Extract the [x, y] coordinate from the center of the cell holding the provided text.  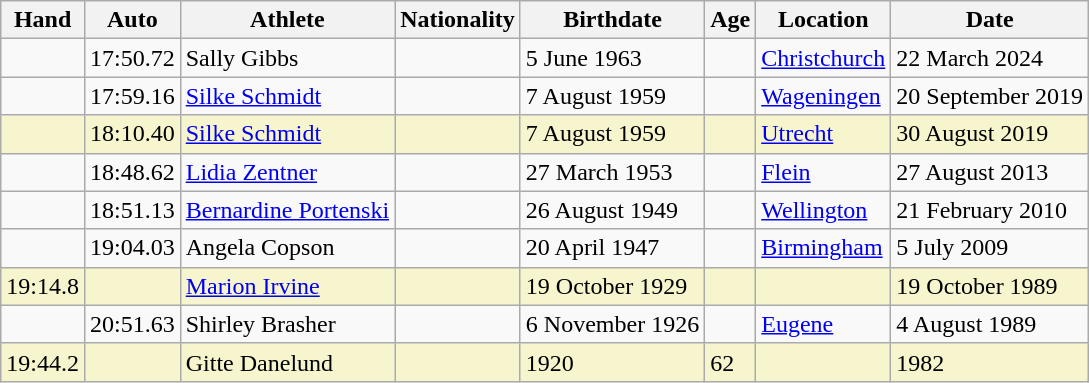
18:10.40 [132, 134]
Gitte Danelund [287, 362]
Lidia Zentner [287, 172]
Marion Irvine [287, 286]
22 March 2024 [990, 58]
Athlete [287, 20]
Sally Gibbs [287, 58]
Location [824, 20]
1920 [612, 362]
Shirley Brasher [287, 324]
6 November 1926 [612, 324]
20 April 1947 [612, 248]
62 [730, 362]
26 August 1949 [612, 210]
5 July 2009 [990, 248]
18:48.62 [132, 172]
Angela Copson [287, 248]
19:44.2 [43, 362]
21 February 2010 [990, 210]
Age [730, 20]
Wellington [824, 210]
Hand [43, 20]
Bernardine Portenski [287, 210]
19:04.03 [132, 248]
19:14.8 [43, 286]
Date [990, 20]
17:50.72 [132, 58]
27 March 1953 [612, 172]
19 October 1989 [990, 286]
30 August 2019 [990, 134]
17:59.16 [132, 96]
Flein [824, 172]
18:51.13 [132, 210]
1982 [990, 362]
Birthdate [612, 20]
Wageningen [824, 96]
20 September 2019 [990, 96]
5 June 1963 [612, 58]
Christchurch [824, 58]
19 October 1929 [612, 286]
Utrecht [824, 134]
Birmingham [824, 248]
Nationality [458, 20]
4 August 1989 [990, 324]
27 August 2013 [990, 172]
Eugene [824, 324]
20:51.63 [132, 324]
Auto [132, 20]
